Pinpoint the cell where the given text exists, returning its (x, y) midpoint coordinate. 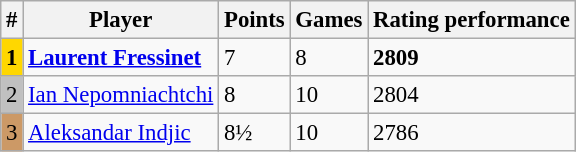
Laurent Fressinet (121, 58)
Points (254, 20)
2786 (472, 133)
1 (12, 58)
Ian Nepomniachtchi (121, 95)
7 (254, 58)
8½ (254, 133)
Player (121, 20)
Games (329, 20)
# (12, 20)
2 (12, 95)
Rating performance (472, 20)
Aleksandar Indjic (121, 133)
2809 (472, 58)
3 (12, 133)
2804 (472, 95)
